Find where the given text appears and provide that cell's center as (x, y) coordinate. 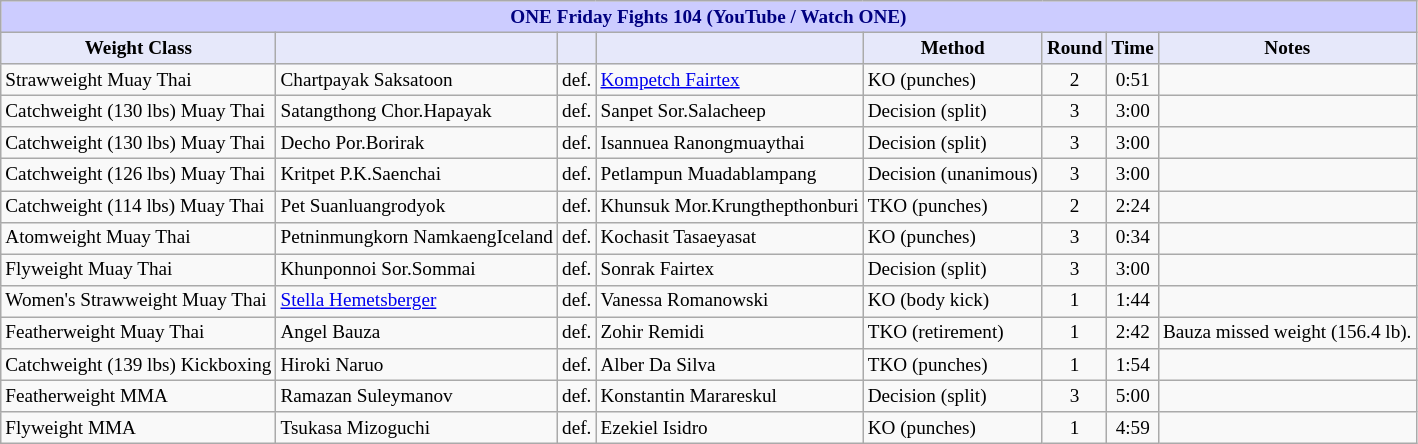
Catchweight (126 lbs) Muay Thai (138, 175)
Featherweight Muay Thai (138, 333)
Kompetch Fairtex (730, 80)
Catchweight (139 lbs) Kickboxing (138, 365)
Khunsuk Mor.Krungthepthonburi (730, 206)
KO (body kick) (952, 301)
Chartpayak Saksatoon (417, 80)
Hiroki Naruo (417, 365)
Vanessa Romanowski (730, 301)
Weight Class (138, 48)
Angel Bauza (417, 333)
Kritpet P.K.Saenchai (417, 175)
Satangthong Chor.Hapayak (417, 111)
Featherweight MMA (138, 396)
0:51 (1132, 80)
Petninmungkorn NamkaengIceland (417, 238)
Women's Strawweight Muay Thai (138, 301)
Flyweight MMA (138, 428)
Atomweight Muay Thai (138, 238)
TKO (retirement) (952, 333)
Isannuea Ranongmuaythai (730, 143)
4:59 (1132, 428)
Tsukasa Mizoguchi (417, 428)
Alber Da Silva (730, 365)
Zohir Remidi (730, 333)
ONE Friday Fights 104 (YouTube / Watch ONE) (708, 17)
2:24 (1132, 206)
Decho Por.Borirak (417, 143)
Sanpet Sor.Salacheep (730, 111)
2:42 (1132, 333)
Konstantin Marareskul (730, 396)
Notes (1287, 48)
Sonrak Fairtex (730, 270)
Strawweight Muay Thai (138, 80)
Petlampun Muadablampang (730, 175)
Khunponnoi Sor.Sommai (417, 270)
Pet Suanluangrodyok (417, 206)
Flyweight Muay Thai (138, 270)
Method (952, 48)
5:00 (1132, 396)
Kochasit Tasaeyasat (730, 238)
Catchweight (114 lbs) Muay Thai (138, 206)
1:44 (1132, 301)
Ezekiel Isidro (730, 428)
Bauza missed weight (156.4 lb). (1287, 333)
1:54 (1132, 365)
0:34 (1132, 238)
Round (1074, 48)
Stella Hemetsberger (417, 301)
Time (1132, 48)
Ramazan Suleymanov (417, 396)
Decision (unanimous) (952, 175)
